Identify which cell holds the provided text, then report its (x, y) central coordinate. 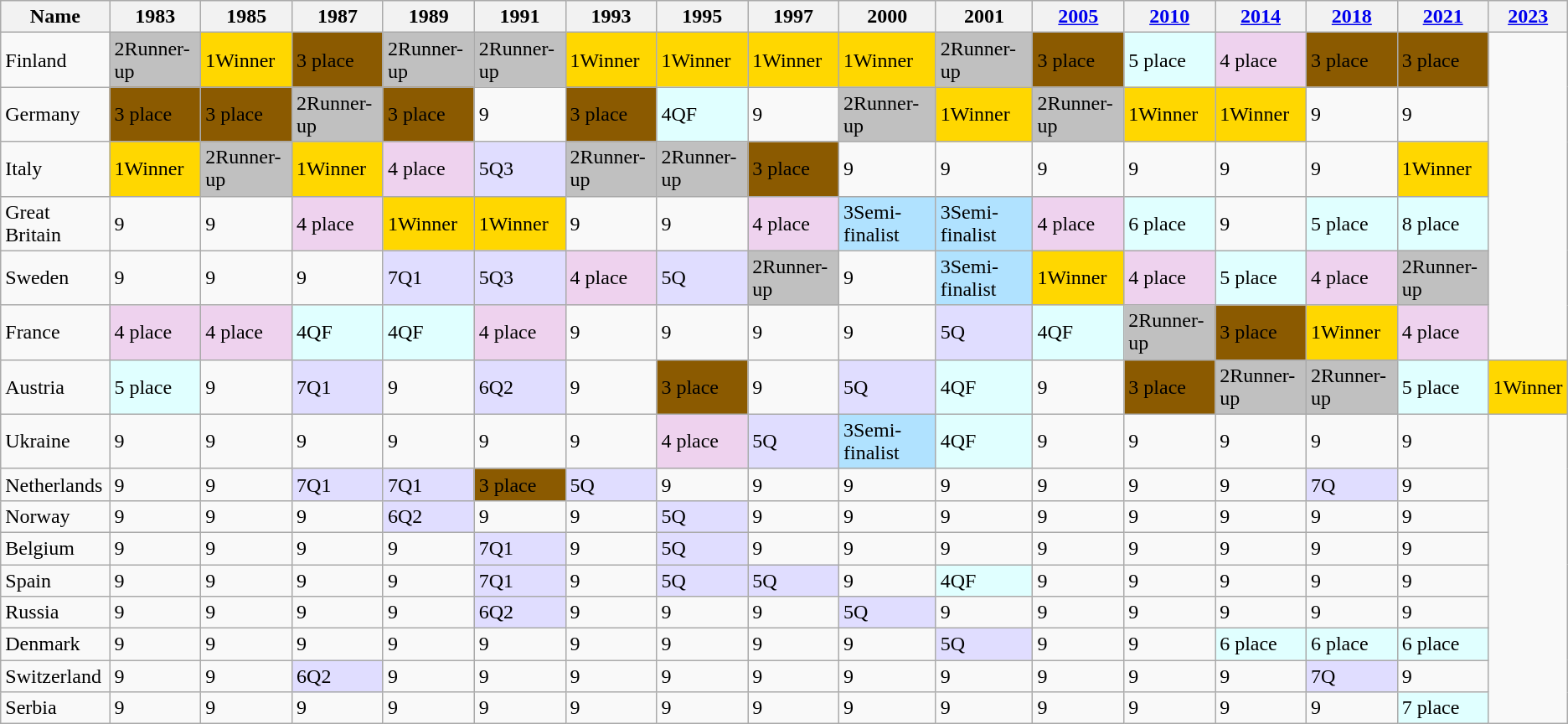
2010 (1169, 17)
2000 (887, 17)
Germany (55, 114)
1997 (794, 17)
1987 (338, 17)
France (55, 332)
Great Britain (55, 223)
2021 (1442, 17)
2018 (1352, 17)
Ukraine (55, 441)
1993 (611, 17)
Denmark (55, 644)
Name (55, 17)
1985 (246, 17)
Switzerland (55, 676)
2023 (1528, 17)
1983 (156, 17)
Serbia (55, 708)
Belgium (55, 548)
8 place (1442, 223)
Austria (55, 387)
1989 (429, 17)
Russia (55, 613)
Norway (55, 516)
Finland (55, 60)
7 place (1442, 708)
2001 (984, 17)
2014 (1261, 17)
2005 (1079, 17)
Sweden (55, 278)
1995 (702, 17)
Netherlands (55, 484)
1991 (519, 17)
Spain (55, 581)
Italy (55, 169)
